Detect which cell encompasses the target text, then output its [x, y] center coordinate. 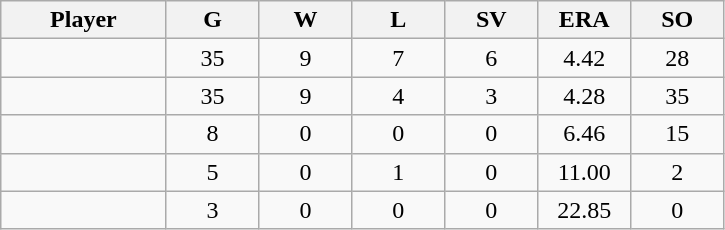
22.85 [584, 210]
Player [84, 20]
11.00 [584, 172]
28 [678, 58]
5 [212, 172]
8 [212, 134]
SV [492, 20]
7 [398, 58]
SO [678, 20]
2 [678, 172]
L [398, 20]
4.42 [584, 58]
6.46 [584, 134]
W [306, 20]
6 [492, 58]
4.28 [584, 96]
4 [398, 96]
G [212, 20]
ERA [584, 20]
15 [678, 134]
1 [398, 172]
